Extract the (x, y) coordinate from the center of the cell holding the provided text.  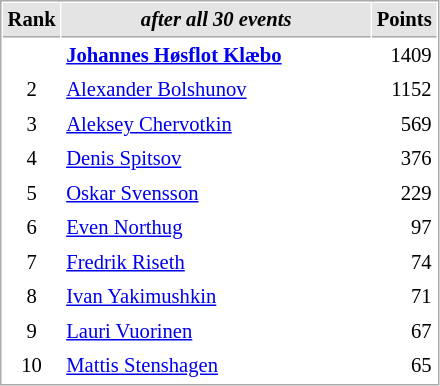
after all 30 events (216, 20)
97 (404, 228)
Ivan Yakimushkin (216, 296)
5 (32, 194)
9 (32, 332)
Mattis Stenshagen (216, 366)
10 (32, 366)
Rank (32, 20)
1152 (404, 90)
Aleksey Chervotkin (216, 124)
Denis Spitsov (216, 158)
376 (404, 158)
Even Northug (216, 228)
2 (32, 90)
6 (32, 228)
74 (404, 262)
Fredrik Riseth (216, 262)
71 (404, 296)
65 (404, 366)
Alexander Bolshunov (216, 90)
3 (32, 124)
Lauri Vuorinen (216, 332)
Points (404, 20)
569 (404, 124)
8 (32, 296)
67 (404, 332)
Johannes Høsflot Klæbo (216, 56)
1409 (404, 56)
229 (404, 194)
4 (32, 158)
7 (32, 262)
Oskar Svensson (216, 194)
